Provide the (x, y) coordinate of the cell's center where the given text is located.  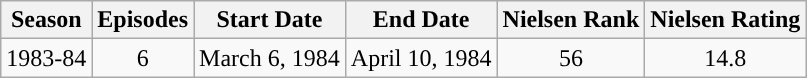
56 (571, 58)
Nielsen Rating (726, 20)
End Date (421, 20)
Start Date (270, 20)
March 6, 1984 (270, 58)
14.8 (726, 58)
1983-84 (46, 58)
6 (143, 58)
April 10, 1984 (421, 58)
Episodes (143, 20)
Season (46, 20)
Nielsen Rank (571, 20)
